Locate the cell with the specified text and output its (X, Y) center coordinate. 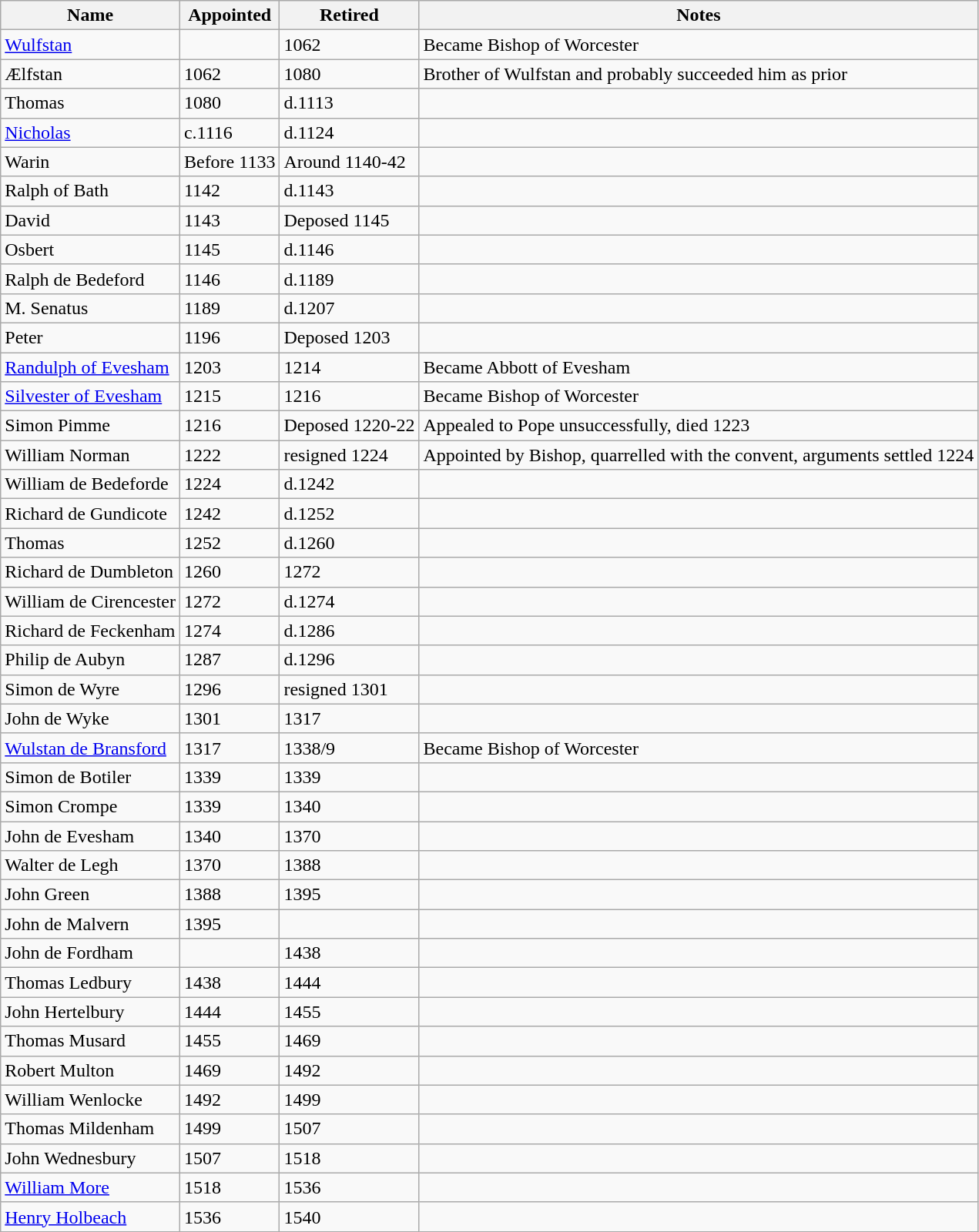
Walter de Legh (91, 865)
d.1113 (350, 103)
d.1252 (350, 514)
William Norman (91, 455)
1224 (230, 484)
d.1146 (350, 249)
Deposed 1220-22 (350, 426)
Appealed to Pope unsuccessfully, died 1223 (699, 426)
resigned 1224 (350, 455)
d.1242 (350, 484)
1214 (350, 367)
Nicholas (91, 132)
Simon Pimme (91, 426)
Simon Crompe (91, 806)
Thomas Musard (91, 1041)
Ælfstan (91, 74)
Brother of Wulfstan and probably succeeded him as prior (699, 74)
1274 (230, 631)
1146 (230, 279)
Warin (91, 162)
1540 (350, 1217)
Appointed (230, 15)
Ralph de Bedeford (91, 279)
M. Senatus (91, 308)
1143 (230, 220)
1215 (230, 397)
d.1207 (350, 308)
Osbert (91, 249)
John Hertelbury (91, 1012)
1242 (230, 514)
Appointed by Bishop, quarrelled with the convent, arguments settled 1224 (699, 455)
1222 (230, 455)
1196 (230, 337)
Richard de Dumbleton (91, 572)
Simon de Botiler (91, 777)
William de Bedeforde (91, 484)
Richard de Gundicote (91, 514)
1145 (230, 249)
1252 (230, 543)
John Wednesbury (91, 1158)
Philip de Aubyn (91, 660)
1296 (230, 689)
Before 1133 (230, 162)
Thomas Mildenham (91, 1129)
d.1260 (350, 543)
resigned 1301 (350, 689)
Name (91, 15)
David (91, 220)
1287 (230, 660)
Henry Holbeach (91, 1217)
Thomas Ledbury (91, 983)
John de Fordham (91, 953)
c.1116 (230, 132)
Wulfstan (91, 45)
John Green (91, 895)
Wulstan de Bransford (91, 748)
John de Wyke (91, 718)
Richard de Feckenham (91, 631)
1189 (230, 308)
d.1143 (350, 191)
d.1274 (350, 601)
William de Cirencester (91, 601)
William More (91, 1187)
John de Evesham (91, 835)
d.1296 (350, 660)
Retired (350, 15)
Simon de Wyre (91, 689)
Deposed 1203 (350, 337)
d.1286 (350, 631)
William Wenlocke (91, 1100)
Notes (699, 15)
d.1124 (350, 132)
1203 (230, 367)
1301 (230, 718)
d.1189 (350, 279)
1142 (230, 191)
1260 (230, 572)
Silvester of Evesham (91, 397)
Randulph of Evesham (91, 367)
Deposed 1145 (350, 220)
Became Abbott of Evesham (699, 367)
Robert Multon (91, 1070)
1338/9 (350, 748)
Around 1140-42 (350, 162)
John de Malvern (91, 924)
Peter (91, 337)
Ralph of Bath (91, 191)
